Find where the given text appears and provide that cell's center as [X, Y] coordinate. 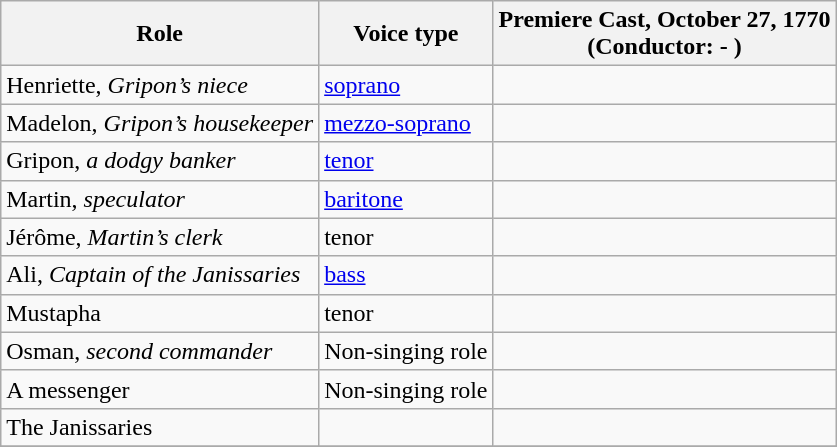
Voice type [406, 34]
The Janissaries [160, 427]
Henriette, Gripon’s niece [160, 85]
Osman, second commander [160, 351]
A messenger [160, 389]
Martin, speculator [160, 199]
Role [160, 34]
Ali, Captain of the Janissaries [160, 275]
mezzo-soprano [406, 123]
baritone [406, 199]
bass [406, 275]
Gripon, a dodgy banker [160, 161]
Mustapha [160, 313]
Premiere Cast, October 27, 1770(Conductor: - ) [664, 34]
soprano [406, 85]
Jérôme, Martin’s clerk [160, 237]
Madelon, Gripon’s housekeeper [160, 123]
